Extract the (x, y) coordinate from the center of the cell holding the provided text.  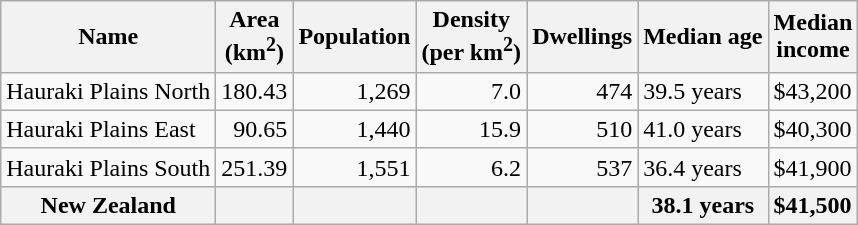
Hauraki Plains South (108, 167)
$41,500 (813, 205)
251.39 (254, 167)
Medianincome (813, 37)
$40,300 (813, 129)
180.43 (254, 91)
1,551 (354, 167)
39.5 years (703, 91)
$41,900 (813, 167)
Population (354, 37)
41.0 years (703, 129)
Hauraki Plains East (108, 129)
15.9 (472, 129)
$43,200 (813, 91)
Dwellings (582, 37)
36.4 years (703, 167)
474 (582, 91)
7.0 (472, 91)
90.65 (254, 129)
Density(per km2) (472, 37)
38.1 years (703, 205)
537 (582, 167)
Area(km2) (254, 37)
New Zealand (108, 205)
1,440 (354, 129)
Hauraki Plains North (108, 91)
6.2 (472, 167)
Median age (703, 37)
510 (582, 129)
1,269 (354, 91)
Name (108, 37)
